Extract the (x, y) coordinate from the center of the cell holding the provided text.  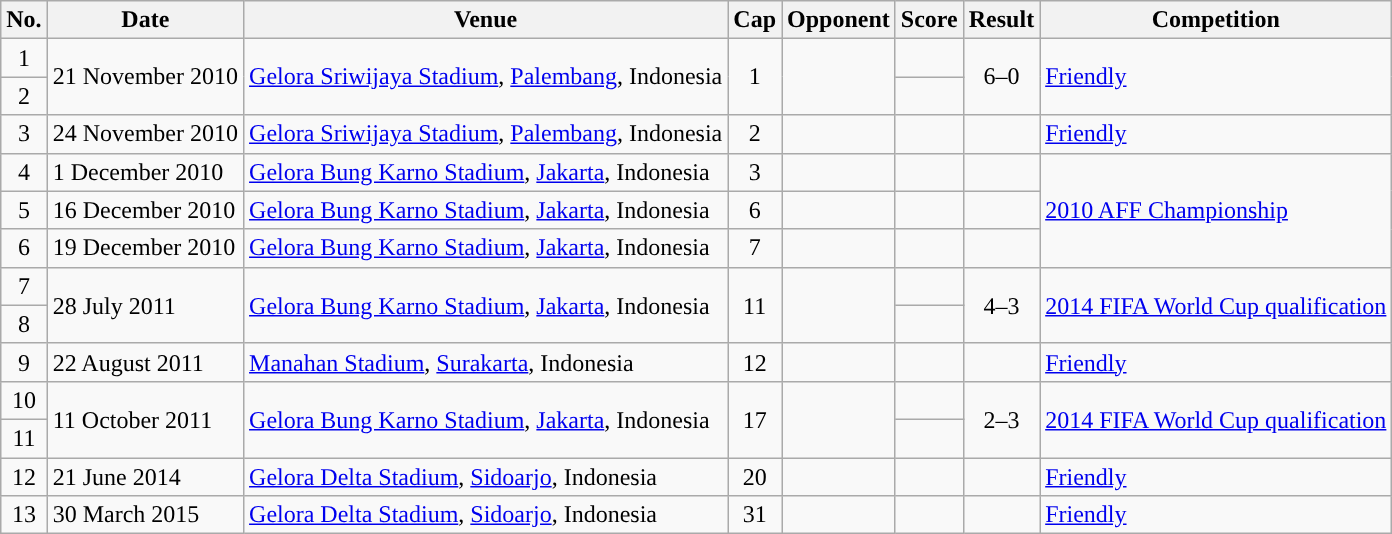
10 (24, 400)
Date (145, 20)
17 (755, 419)
4–3 (1001, 305)
16 December 2010 (145, 210)
19 December 2010 (145, 248)
5 (24, 210)
No. (24, 20)
21 November 2010 (145, 77)
28 July 2011 (145, 305)
24 November 2010 (145, 134)
9 (24, 362)
Venue (486, 20)
6–0 (1001, 77)
Manahan Stadium, Surakarta, Indonesia (486, 362)
21 June 2014 (145, 477)
4 (24, 172)
13 (24, 515)
30 March 2015 (145, 515)
Cap (755, 20)
22 August 2011 (145, 362)
Competition (1216, 20)
8 (24, 324)
2010 AFF Championship (1216, 210)
1 December 2010 (145, 172)
Score (929, 20)
2–3 (1001, 419)
Opponent (839, 20)
Result (1001, 20)
11 October 2011 (145, 419)
20 (755, 477)
31 (755, 515)
